Determine the [X, Y] coordinate at the center of the cell enclosing the given text.  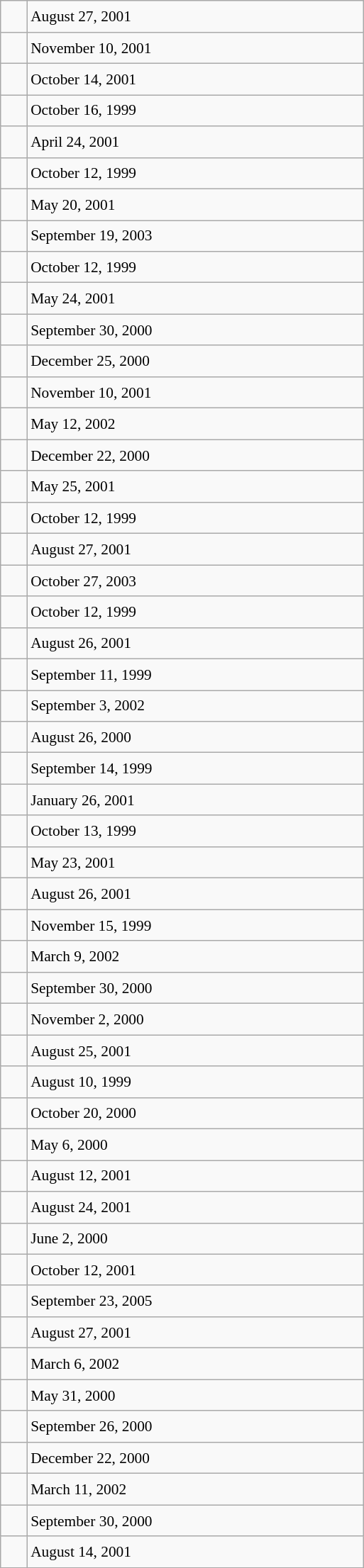
January 26, 2001 [195, 800]
August 10, 1999 [195, 1082]
November 15, 1999 [195, 925]
October 20, 2000 [195, 1113]
October 14, 2001 [195, 79]
September 14, 1999 [195, 768]
August 24, 2001 [195, 1207]
May 12, 2002 [195, 424]
May 24, 2001 [195, 298]
March 11, 2002 [195, 1489]
August 14, 2001 [195, 1552]
October 13, 1999 [195, 831]
October 27, 2003 [195, 581]
May 23, 2001 [195, 863]
June 2, 2000 [195, 1238]
March 9, 2002 [195, 956]
September 19, 2003 [195, 236]
August 12, 2001 [195, 1176]
April 24, 2001 [195, 142]
August 26, 2000 [195, 737]
March 6, 2002 [195, 1364]
October 12, 2001 [195, 1270]
September 23, 2005 [195, 1301]
September 26, 2000 [195, 1426]
November 2, 2000 [195, 1019]
May 20, 2001 [195, 204]
October 16, 1999 [195, 111]
May 6, 2000 [195, 1144]
December 25, 2000 [195, 361]
May 31, 2000 [195, 1395]
May 25, 2001 [195, 486]
September 11, 1999 [195, 674]
August 25, 2001 [195, 1051]
September 3, 2002 [195, 706]
